Determine the [X, Y] coordinate at the center of the cell enclosing the given text.  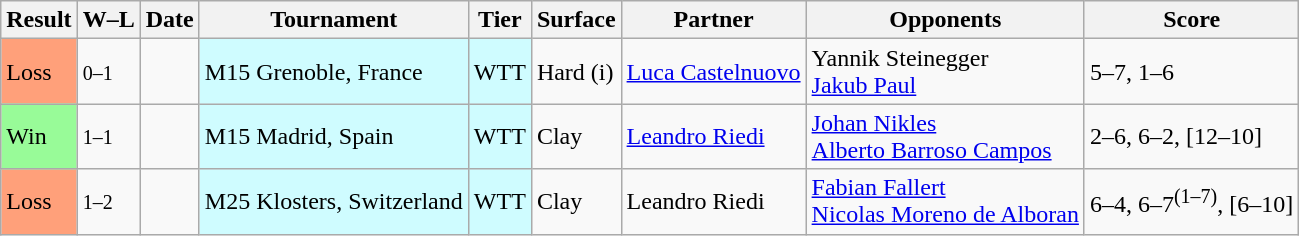
W–L [108, 20]
Fabian Fallert Nicolas Moreno de Alboran [945, 202]
Tournament [334, 20]
Opponents [945, 20]
M15 Grenoble, France [334, 72]
Partner [714, 20]
Result [39, 20]
6–4, 6–7(1–7), [6–10] [1191, 202]
Score [1191, 20]
M15 Madrid, Spain [334, 136]
Win [39, 136]
Surface [576, 20]
0–1 [108, 72]
1–2 [108, 202]
Yannik Steinegger Jakub Paul [945, 72]
5–7, 1–6 [1191, 72]
1–1 [108, 136]
Johan Nikles Alberto Barroso Campos [945, 136]
Date [170, 20]
2–6, 6–2, [12–10] [1191, 136]
Luca Castelnuovo [714, 72]
Tier [500, 20]
Hard (i) [576, 72]
M25 Klosters, Switzerland [334, 202]
